Determine the (x, y) coordinate at the center of the cell enclosing the given text.  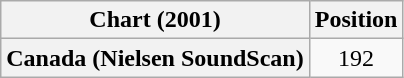
Canada (Nielsen SoundScan) (155, 58)
Chart (2001) (155, 20)
192 (356, 58)
Position (356, 20)
